Identify which cell holds the provided text, then report its [X, Y] central coordinate. 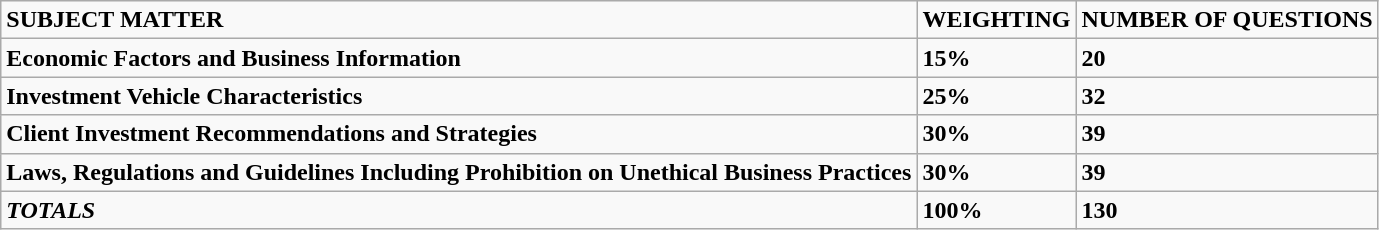
15% [996, 58]
TOTALS [459, 210]
Laws, Regulations and Guidelines Including Prohibition on Unethical Business Practices [459, 172]
Investment Vehicle Characteristics [459, 96]
32 [1227, 96]
SUBJECT MATTER [459, 20]
25% [996, 96]
Client Investment Recommendations and Strategies [459, 134]
WEIGHTING [996, 20]
20 [1227, 58]
NUMBER OF QUESTIONS [1227, 20]
Economic Factors and Business Information [459, 58]
100% [996, 210]
130 [1227, 210]
